Return (X, Y) of the center of cell containing provided text 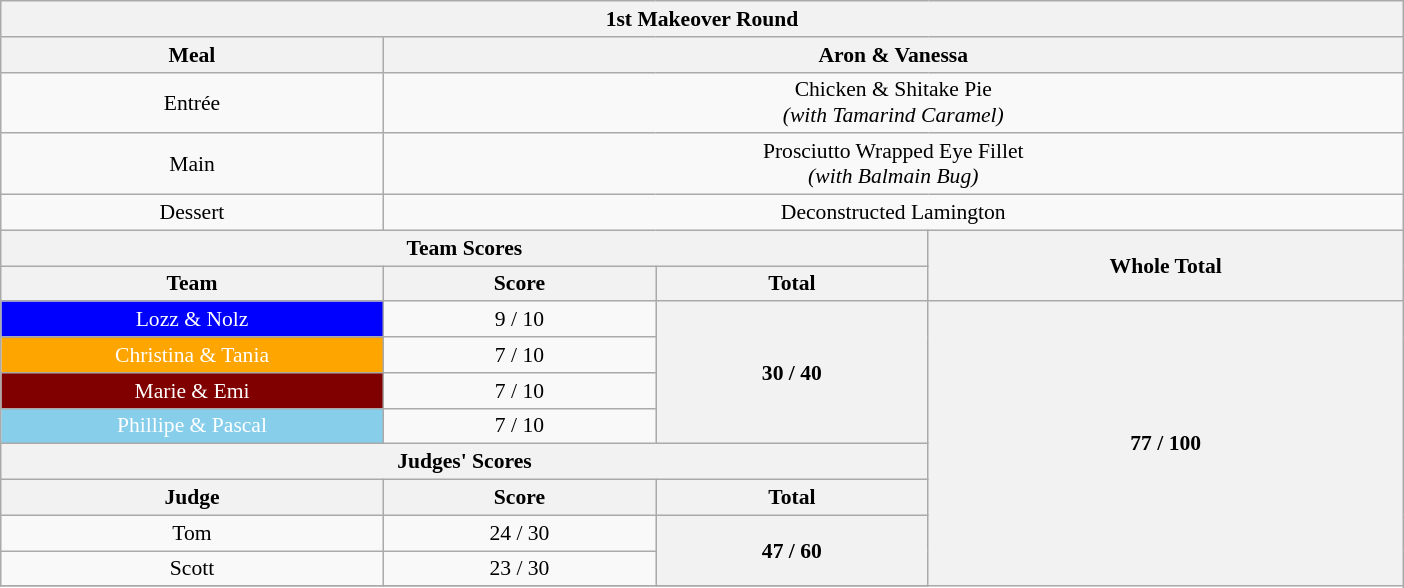
1st Makeover Round (702, 19)
23 / 30 (519, 569)
Team Scores (464, 248)
Phillipe & Pascal (192, 426)
Meal (192, 55)
Entrée (192, 102)
Prosciutto Wrapped Eye Fillet(with Balmain Bug) (893, 164)
24 / 30 (519, 533)
30 / 40 (792, 373)
Scott (192, 569)
Chicken & Shitake Pie(with Tamarind Caramel) (893, 102)
Aron & Vanessa (893, 55)
Lozz & Nolz (192, 320)
Main (192, 164)
Judges' Scores (464, 462)
Whole Total (1166, 266)
Tom (192, 533)
Christina & Tania (192, 355)
Marie & Emi (192, 391)
Team (192, 284)
77 / 100 (1166, 444)
Dessert (192, 213)
Judge (192, 498)
47 / 60 (792, 550)
Deconstructed Lamington (893, 213)
9 / 10 (519, 320)
